Identify which cell holds the provided text, then report its (X, Y) central coordinate. 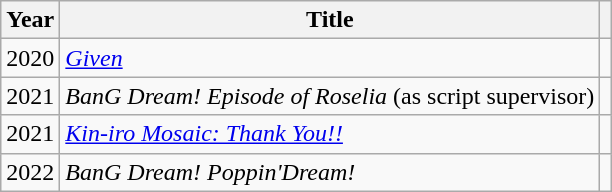
Kin-iro Mosaic: Thank You!! (330, 134)
Year (30, 20)
BanG Dream! Episode of Roselia (as script supervisor) (330, 96)
Given (330, 58)
Title (330, 20)
2022 (30, 172)
2020 (30, 58)
BanG Dream! Poppin'Dream! (330, 172)
